Scan for the cell matching the given text and deliver its [X, Y] coordinate at center. 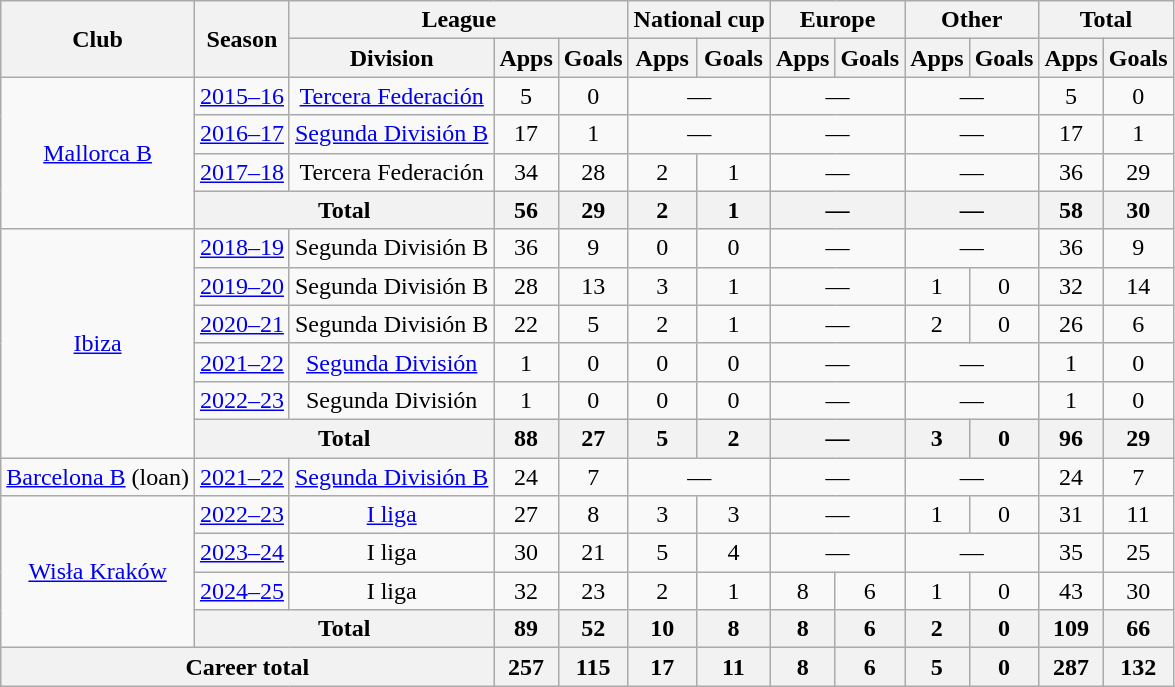
Season [242, 39]
2020–21 [242, 324]
Mallorca B [98, 153]
Europe [837, 20]
2023–24 [242, 553]
52 [593, 629]
26 [1071, 324]
2018–19 [242, 248]
14 [1138, 286]
10 [662, 629]
88 [526, 438]
25 [1138, 553]
Division [391, 58]
35 [1071, 553]
132 [1138, 667]
287 [1071, 667]
Ibiza [98, 343]
31 [1071, 515]
2019–20 [242, 286]
Wisła Kraków [98, 572]
22 [526, 324]
56 [526, 210]
66 [1138, 629]
109 [1071, 629]
13 [593, 286]
2017–18 [242, 172]
115 [593, 667]
257 [526, 667]
National cup [699, 20]
2015–16 [242, 96]
Barcelona B (loan) [98, 477]
89 [526, 629]
Club [98, 39]
Other [972, 20]
Career total [248, 667]
League [458, 20]
34 [526, 172]
23 [593, 591]
96 [1071, 438]
2024–25 [242, 591]
4 [733, 553]
58 [1071, 210]
21 [593, 553]
2016–17 [242, 134]
43 [1071, 591]
